Provide the [X, Y] coordinate of the cell's center where the given text is located.  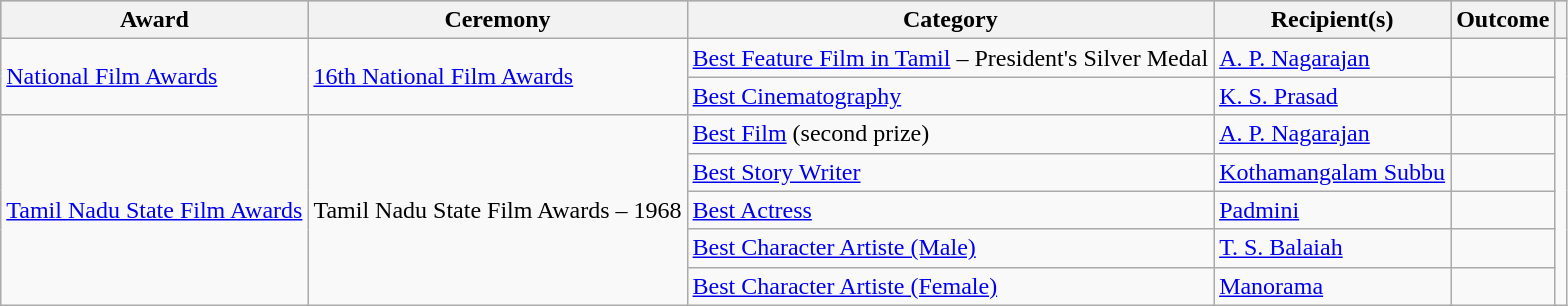
Category [950, 20]
Manorama [1332, 286]
Padmini [1332, 210]
Best Film (second prize) [950, 134]
Tamil Nadu State Film Awards [154, 210]
Recipient(s) [1332, 20]
Award [154, 20]
Best Character Artiste (Male) [950, 248]
16th National Film Awards [498, 77]
Best Feature Film in Tamil – President's Silver Medal [950, 58]
T. S. Balaiah [1332, 248]
Tamil Nadu State Film Awards – 1968 [498, 210]
Best Actress [950, 210]
Outcome [1503, 20]
Best Cinematography [950, 96]
Best Story Writer [950, 172]
National Film Awards [154, 77]
K. S. Prasad [1332, 96]
Ceremony [498, 20]
Kothamangalam Subbu [1332, 172]
Best Character Artiste (Female) [950, 286]
